Extract the [x, y] coordinate from the center of the cell holding the provided text.  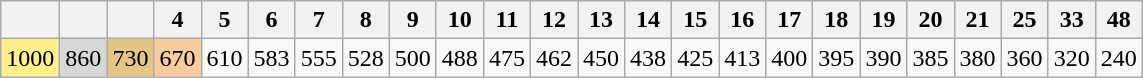
380 [978, 58]
450 [602, 58]
16 [742, 20]
8 [366, 20]
11 [506, 20]
10 [460, 20]
390 [884, 58]
13 [602, 20]
9 [412, 20]
385 [930, 58]
18 [836, 20]
6 [272, 20]
462 [554, 58]
438 [648, 58]
488 [460, 58]
25 [1024, 20]
7 [318, 20]
19 [884, 20]
5 [224, 20]
528 [366, 58]
395 [836, 58]
12 [554, 20]
475 [506, 58]
4 [178, 20]
1000 [30, 58]
15 [696, 20]
21 [978, 20]
360 [1024, 58]
48 [1118, 20]
555 [318, 58]
500 [412, 58]
14 [648, 20]
425 [696, 58]
860 [84, 58]
320 [1072, 58]
33 [1072, 20]
413 [742, 58]
583 [272, 58]
17 [790, 20]
730 [130, 58]
20 [930, 20]
400 [790, 58]
240 [1118, 58]
610 [224, 58]
670 [178, 58]
